Provide the [x, y] coordinate of the cell's center where the given text is located.  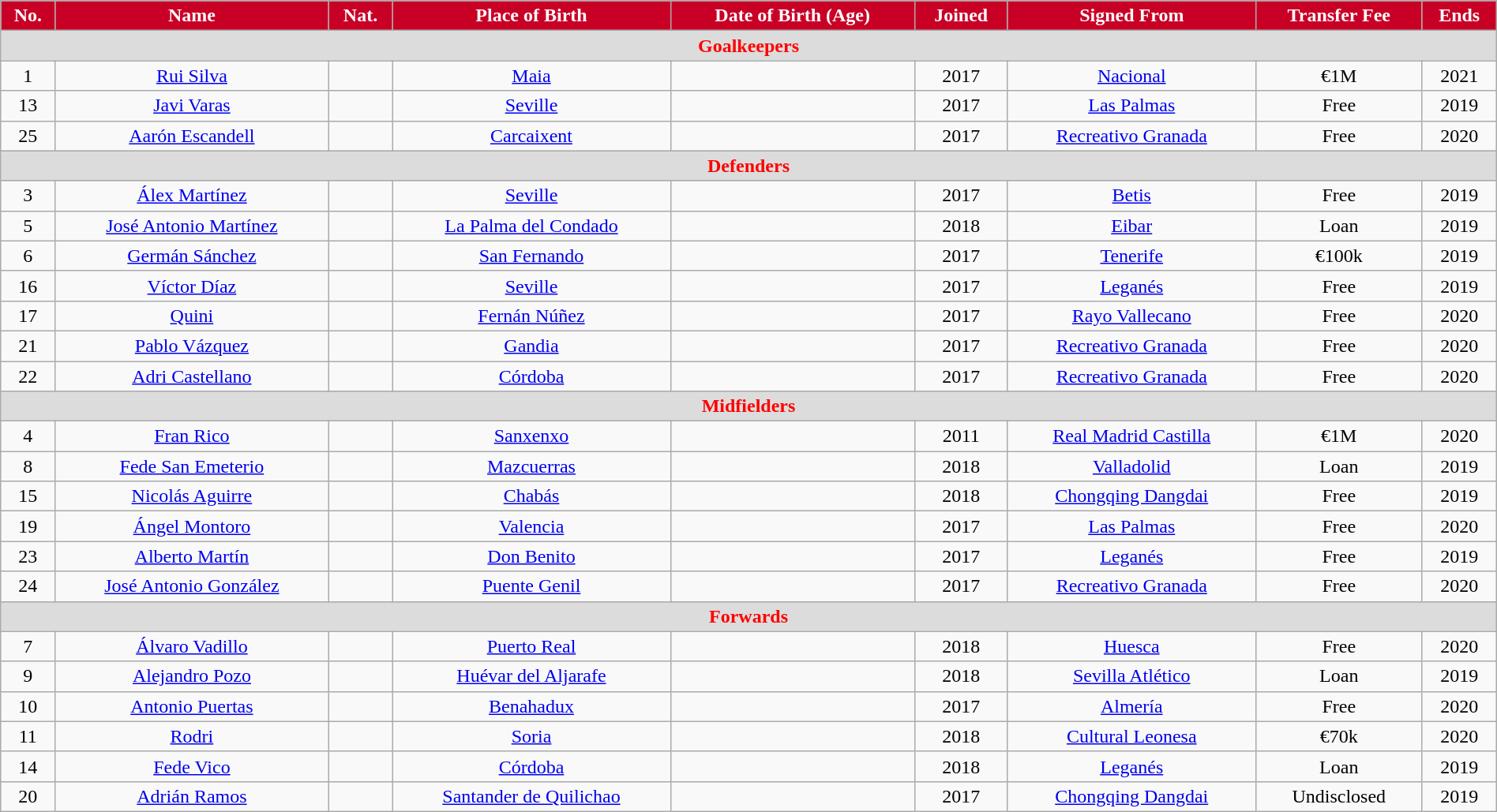
San Fernando [531, 256]
Fran Rico [192, 436]
Almería [1131, 706]
Sanxenxo [531, 436]
23 [28, 556]
Tenerife [1131, 256]
Álvaro Vadillo [192, 646]
Don Benito [531, 556]
Quini [192, 316]
6 [28, 256]
Adrián Ramos [192, 796]
La Palma del Condado [531, 226]
24 [28, 586]
16 [28, 286]
Mazcuerras [531, 466]
Rayo Vallecano [1131, 316]
2021 [1459, 76]
Puente Genil [531, 586]
7 [28, 646]
Soria [531, 736]
20 [28, 796]
€100k [1339, 256]
Huesca [1131, 646]
Valencia [531, 526]
Fede San Emeterio [192, 466]
Nicolás Aguirre [192, 496]
22 [28, 376]
9 [28, 676]
Defenders [748, 166]
Álex Martínez [192, 196]
Germán Sánchez [192, 256]
Rui Silva [192, 76]
Signed From [1131, 16]
Maia [531, 76]
13 [28, 106]
Fede Vico [192, 766]
Pablo Vázquez [192, 346]
Adri Castellano [192, 376]
José Antonio Martínez [192, 226]
Fernán Núñez [531, 316]
Real Madrid Castilla [1131, 436]
Aarón Escandell [192, 136]
Rodri [192, 736]
2011 [961, 436]
Víctor Díaz [192, 286]
Undisclosed [1339, 796]
1 [28, 76]
Gandia [531, 346]
€70k [1339, 736]
José Antonio González [192, 586]
Ángel Montoro [192, 526]
Javi Varas [192, 106]
Cultural Leonesa [1131, 736]
14 [28, 766]
Valladolid [1131, 466]
21 [28, 346]
Alberto Martín [192, 556]
Carcaixent [531, 136]
Santander de Quilichao [531, 796]
Alejandro Pozo [192, 676]
Date of Birth (Age) [793, 16]
10 [28, 706]
Place of Birth [531, 16]
17 [28, 316]
Joined [961, 16]
Goalkeepers [748, 46]
Forwards [748, 616]
Puerto Real [531, 646]
Name [192, 16]
5 [28, 226]
Chabás [531, 496]
Eibar [1131, 226]
Betis [1131, 196]
25 [28, 136]
Sevilla Atlético [1131, 676]
11 [28, 736]
19 [28, 526]
Transfer Fee [1339, 16]
15 [28, 496]
Huévar del Aljarafe [531, 676]
Antonio Puertas [192, 706]
Ends [1459, 16]
No. [28, 16]
Benahadux [531, 706]
Nat. [360, 16]
4 [28, 436]
Midfielders [748, 406]
Nacional [1131, 76]
8 [28, 466]
3 [28, 196]
